Determine the [x, y] coordinate at the center of the cell enclosing the given text.  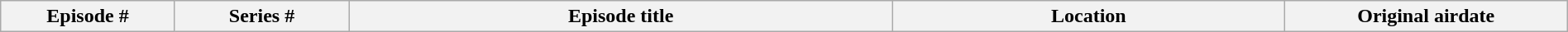
Episode # [88, 16]
Location [1089, 16]
Series # [261, 16]
Original airdate [1426, 16]
Episode title [621, 16]
